Locate the cell with the specified text and output its [X, Y] center coordinate. 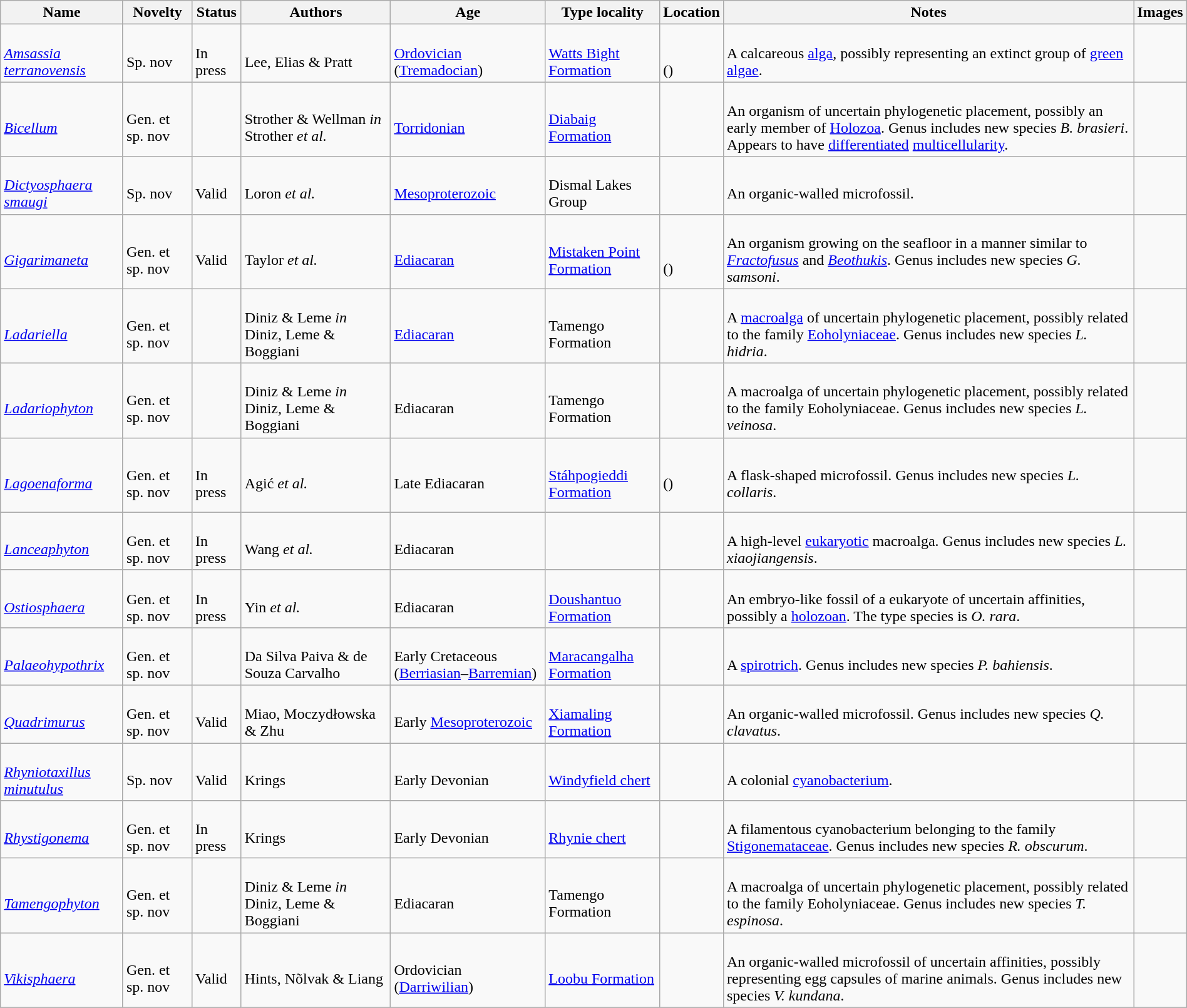
Amsassia terranovensis [62, 53]
Authors [316, 13]
Yin et al. [316, 599]
An organic-walled microfossil. Genus includes new species Q. clavatus. [928, 714]
Taylor et al. [316, 252]
Status [217, 13]
A colonial cyanobacterium. [928, 771]
Loron et al. [316, 185]
Quadrimurus [62, 714]
Late Ediacaran [468, 475]
An organism growing on the seafloor in a manner similar to Fractofusus and Beothukis. Genus includes new species G. samsoni. [928, 252]
Rhynie chert [602, 830]
Location [692, 13]
Early Cretaceous (Berriasian–Barremian) [468, 656]
Ladariella [62, 326]
Early Mesoproterozoic [468, 714]
Bicellum [62, 119]
Loobu Formation [602, 970]
Torridonian [468, 119]
A high-level eukaryotic macroalga. Genus includes new species L. xiaojiangensis. [928, 541]
Name [62, 13]
Rhystigonema [62, 830]
Lee, Elias & Pratt [316, 53]
Miao, Moczydłowska & Zhu [316, 714]
An organic-walled microfossil of uncertain affinities, possibly representing egg capsules of marine animals. Genus includes new species V. kundana. [928, 970]
Stáhpogieddi Formation [602, 475]
Lanceaphyton [62, 541]
A macroalga of uncertain phylogenetic placement, possibly related to the family Eoholyniaceae. Genus includes new species L. hidria. [928, 326]
A macroalga of uncertain phylogenetic placement, possibly related to the family Eoholyniaceae. Genus includes new species L. veinosa. [928, 401]
Windyfield chert [602, 771]
An embryo-like fossil of a eukaryote of uncertain affinities, possibly a holozoan. The type species is O. rara. [928, 599]
Age [468, 13]
Dictyosphaera smaugi [62, 185]
Rhyniotaxillus minutulus [62, 771]
An organic-walled microfossil. [928, 185]
Hints, Nõlvak & Liang [316, 970]
Ordovician (Tremadocian) [468, 53]
Dismal Lakes Group [602, 185]
Notes [928, 13]
Novelty [157, 13]
Ordovician (Darriwilian) [468, 970]
Ostiosphaera [62, 599]
Wang et al. [316, 541]
Doushantuo Formation [602, 599]
Vikisphaera [62, 970]
Gigarimaneta [62, 252]
Diabaig Formation [602, 119]
Ladariophyton [62, 401]
Mistaken Point Formation [602, 252]
Maracangalha Formation [602, 656]
Watts Bight Formation [602, 53]
A macroalga of uncertain phylogenetic placement, possibly related to the family Eoholyniaceae. Genus includes new species T. espinosa. [928, 895]
Da Silva Paiva & de Souza Carvalho [316, 656]
Xiamaling Formation [602, 714]
Strother & Wellman in Strother et al. [316, 119]
Agić et al. [316, 475]
Tamengophyton [62, 895]
A spirotrich. Genus includes new species P. bahiensis. [928, 656]
Images [1160, 13]
Lagoenaforma [62, 475]
Palaeohypothrix [62, 656]
A flask-shaped microfossil. Genus includes new species L. collaris. [928, 475]
Mesoproterozoic [468, 185]
A calcareous alga, possibly representing an extinct group of green algae. [928, 53]
A filamentous cyanobacterium belonging to the family Stigonemataceae. Genus includes new species R. obscurum. [928, 830]
Type locality [602, 13]
